Locate the cell with the specified text and output its [X, Y] center coordinate. 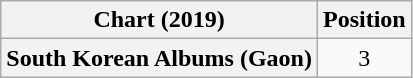
3 [364, 58]
South Korean Albums (Gaon) [160, 58]
Chart (2019) [160, 20]
Position [364, 20]
